Provide the (X, Y) coordinate of the cell's center where the given text is located.  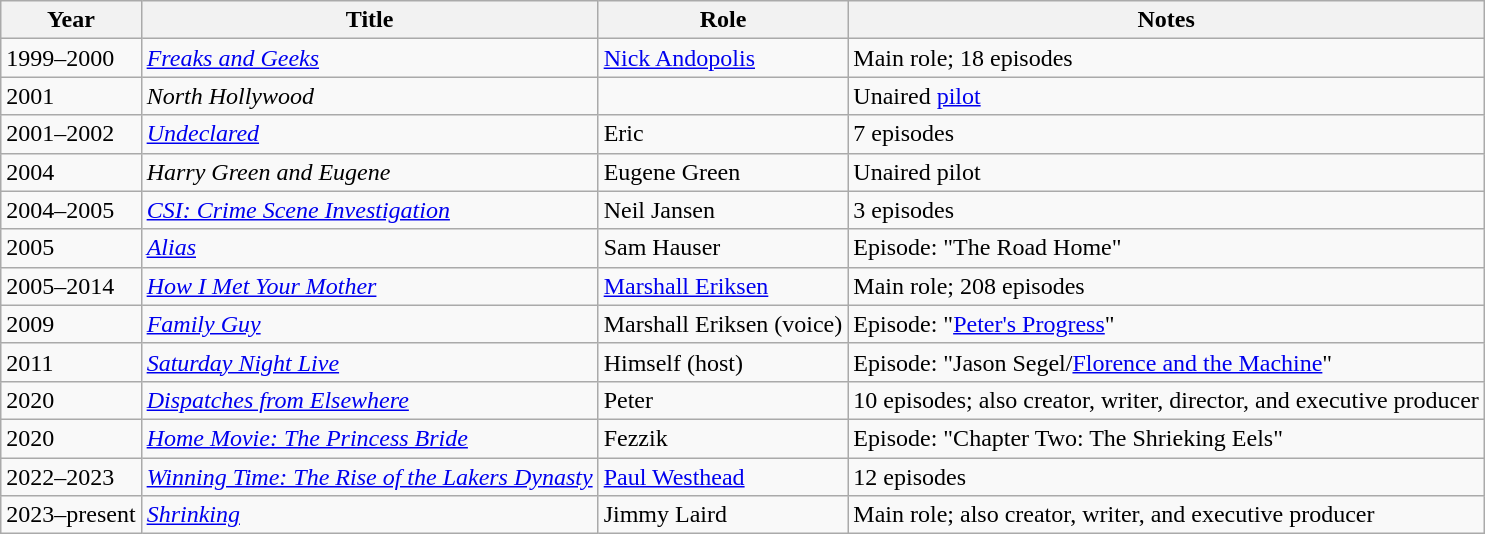
Episode: "Chapter Two: The Shrieking Eels" (1166, 438)
2011 (71, 362)
2022–2023 (71, 477)
Home Movie: The Princess Bride (370, 438)
How I Met Your Mother (370, 286)
Saturday Night Live (370, 362)
Main role; also creator, writer, and executive producer (1166, 515)
2001 (71, 96)
Role (723, 20)
CSI: Crime Scene Investigation (370, 210)
2023–present (71, 515)
12 episodes (1166, 477)
Marshall Eriksen (voice) (723, 324)
Freaks and Geeks (370, 58)
Marshall Eriksen (723, 286)
Peter (723, 400)
Fezzik (723, 438)
North Hollywood (370, 96)
2009 (71, 324)
Title (370, 20)
Jimmy Laird (723, 515)
1999–2000 (71, 58)
2004–2005 (71, 210)
Episode: "Peter's Progress" (1166, 324)
Shrinking (370, 515)
Eric (723, 134)
3 episodes (1166, 210)
7 episodes (1166, 134)
Undeclared (370, 134)
Winning Time: The Rise of the Lakers Dynasty (370, 477)
10 episodes; also creator, writer, director, and executive producer (1166, 400)
Year (71, 20)
Main role; 18 episodes (1166, 58)
Main role; 208 episodes (1166, 286)
Notes (1166, 20)
Episode: "The Road Home" (1166, 248)
Harry Green and Eugene (370, 172)
Himself (host) (723, 362)
2005 (71, 248)
Sam Hauser (723, 248)
Eugene Green (723, 172)
2004 (71, 172)
Paul Westhead (723, 477)
Alias (370, 248)
Family Guy (370, 324)
Episode: "Jason Segel/Florence and the Machine" (1166, 362)
2005–2014 (71, 286)
Dispatches from Elsewhere (370, 400)
Neil Jansen (723, 210)
2001–2002 (71, 134)
Nick Andopolis (723, 58)
